Output the [X, Y] coordinate of the center of the cell containing the given text.  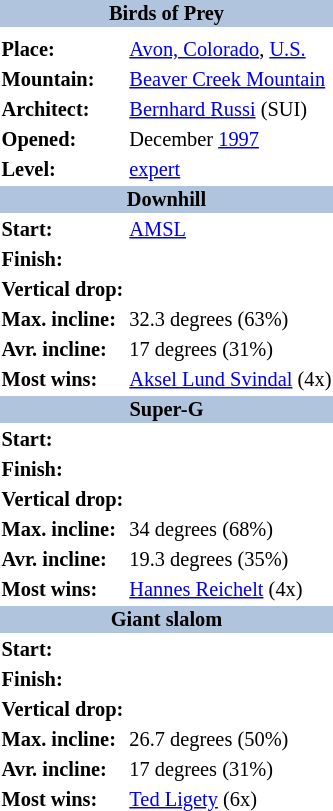
Bernhard Russi (SUI) [230, 110]
Birds of Prey [166, 14]
34 degrees (68%) [230, 530]
32.3 degrees (63%) [230, 320]
Architect: [62, 110]
Downhill [166, 200]
Hannes Reichelt (4x) [230, 590]
Avon, Colorado, U.S. [230, 50]
26.7 degrees (50%) [230, 740]
Mountain: [62, 80]
Super-G [166, 410]
Opened: [62, 140]
Level: [62, 170]
Aksel Lund Svindal (4x) [230, 380]
December 1997 [230, 140]
19.3 degrees (35%) [230, 560]
AMSL [230, 230]
expert [230, 170]
Giant slalom [166, 620]
Place: [62, 50]
Beaver Creek Mountain [230, 80]
